Search for the cell housing the specified text and yield its (x, y) center coordinate. 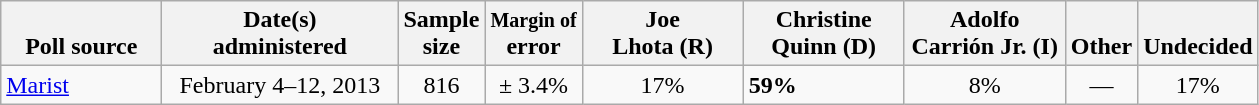
Samplesize (442, 34)
AdolfoCarrión Jr. (I) (984, 34)
59% (824, 85)
Date(s)administered (280, 34)
816 (442, 85)
JoeLhota (R) (662, 34)
± 3.4% (534, 85)
8% (984, 85)
Marist (82, 85)
— (1101, 85)
Poll source (82, 34)
Other (1101, 34)
Undecided (1198, 34)
Margin oferror (534, 34)
February 4–12, 2013 (280, 85)
ChristineQuinn (D) (824, 34)
